Identify which cell holds the provided text, then report its [X, Y] central coordinate. 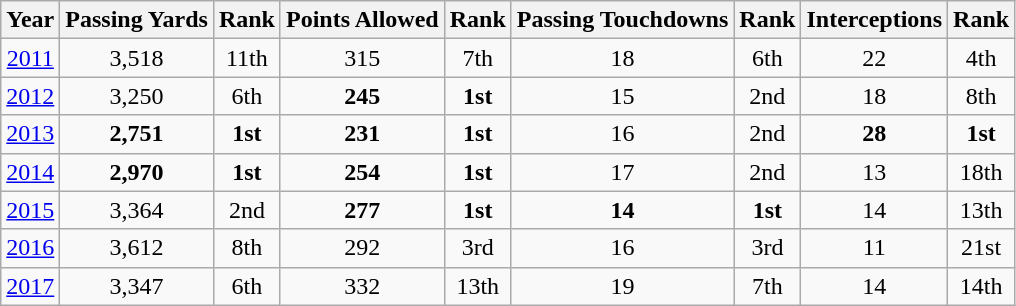
28 [874, 134]
292 [362, 248]
3,612 [137, 248]
4th [982, 58]
2,751 [137, 134]
3,518 [137, 58]
17 [622, 172]
Interceptions [874, 20]
11th [246, 58]
Points Allowed [362, 20]
277 [362, 210]
3,250 [137, 96]
2,970 [137, 172]
2013 [30, 134]
22 [874, 58]
18th [982, 172]
245 [362, 96]
2017 [30, 286]
21st [982, 248]
3,347 [137, 286]
2016 [30, 248]
2015 [30, 210]
14th [982, 286]
254 [362, 172]
Passing Touchdowns [622, 20]
15 [622, 96]
3,364 [137, 210]
315 [362, 58]
Year [30, 20]
2014 [30, 172]
332 [362, 286]
13 [874, 172]
11 [874, 248]
2012 [30, 96]
19 [622, 286]
231 [362, 134]
Passing Yards [137, 20]
2011 [30, 58]
